Return the (X, Y) coordinate for the center point of the cell that contains the specified text.  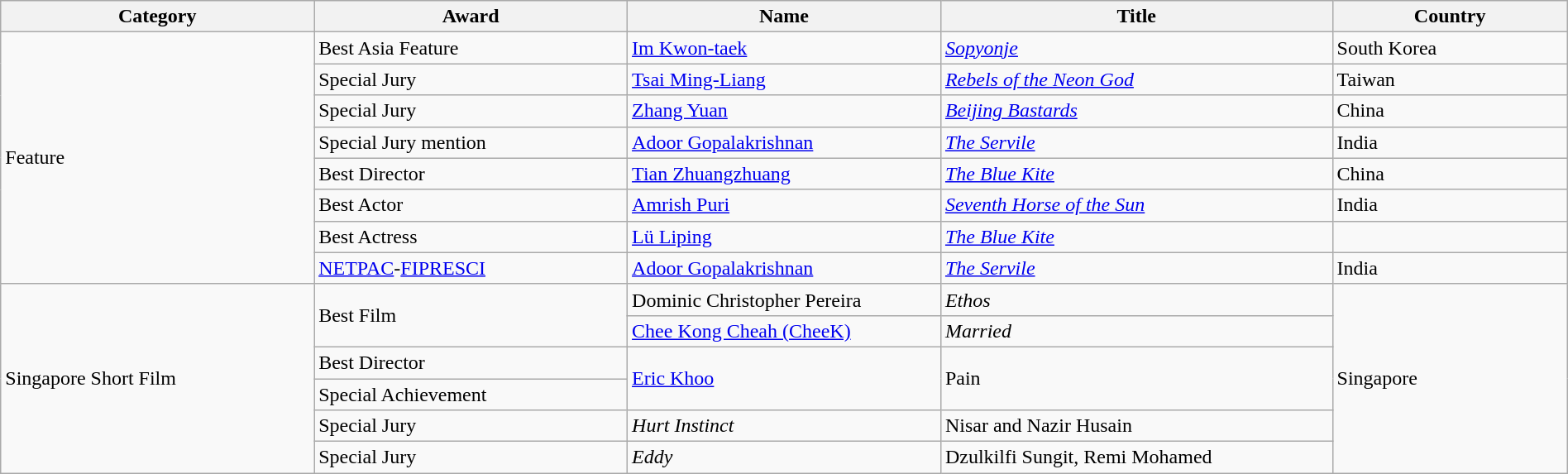
Best Asia Feature (471, 48)
Dzulkilfi Sungit, Remi Mohamed (1136, 457)
Singapore (1450, 378)
Rebels of the Neon God (1136, 79)
Lü Liping (784, 237)
Best Actor (471, 205)
Ethos (1136, 299)
Award (471, 17)
Married (1136, 331)
Sopyonje (1136, 48)
Special Achievement (471, 395)
Nisar and Nazir Husain (1136, 426)
Best Film (471, 315)
Tsai Ming-Liang (784, 79)
Name (784, 17)
Im Kwon-taek (784, 48)
South Korea (1450, 48)
Taiwan (1450, 79)
Title (1136, 17)
Pain (1136, 378)
Special Jury mention (471, 142)
Feature (157, 158)
Country (1450, 17)
NETPAC-FIPRESCI (471, 268)
Singapore Short Film (157, 378)
Seventh Horse of the Sun (1136, 205)
Best Actress (471, 237)
Amrish Puri (784, 205)
Eddy (784, 457)
Eric Khoo (784, 378)
Hurt Instinct (784, 426)
Category (157, 17)
Dominic Christopher Pereira (784, 299)
Beijing Bastards (1136, 111)
Zhang Yuan (784, 111)
Chee Kong Cheah (CheeK) (784, 331)
Tian Zhuangzhuang (784, 174)
